Find where the given text appears and provide that cell's center as [x, y] coordinate. 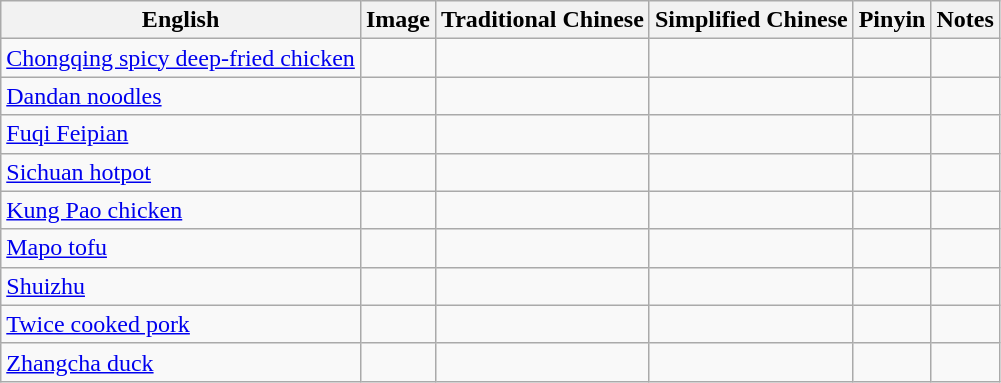
Zhangcha duck [181, 362]
Dandan noodles [181, 96]
English [181, 20]
Sichuan hotpot [181, 172]
Traditional Chinese [542, 20]
Twice cooked pork [181, 324]
Image [398, 20]
Chongqing spicy deep-fried chicken [181, 58]
Notes [965, 20]
Simplified Chinese [751, 20]
Fuqi Feipian [181, 134]
Kung Pao chicken [181, 210]
Pinyin [892, 20]
Mapo tofu [181, 248]
Shuizhu [181, 286]
